Detect which cell encompasses the target text, then output its (X, Y) center coordinate. 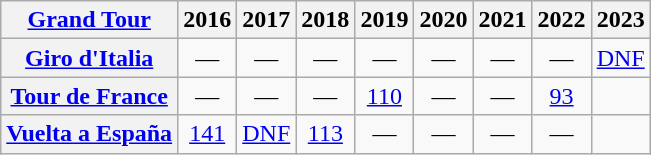
2016 (208, 20)
Giro d'Italia (90, 58)
2017 (266, 20)
2021 (502, 20)
2022 (562, 20)
113 (326, 134)
Tour de France (90, 96)
93 (562, 96)
2023 (620, 20)
2018 (326, 20)
141 (208, 134)
2019 (384, 20)
Vuelta a España (90, 134)
110 (384, 96)
2020 (444, 20)
Grand Tour (90, 20)
